Determine the (x, y) coordinate at the center of the cell enclosing the given text.  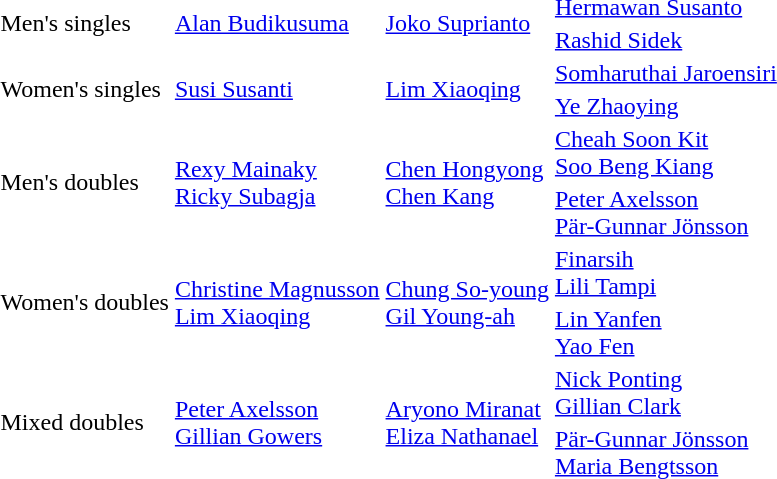
Chen Hongyong Chen Kang (467, 182)
Christine Magnusson Lim Xiaoqing (277, 302)
Lim Xiaoqing (467, 90)
Susi Susanti (277, 90)
Rexy Mainaky Ricky Subagja (277, 182)
Chung So-young Gil Young-ah (467, 302)
